Return (x, y) of the center of cell containing provided text 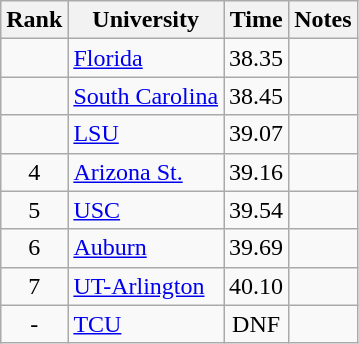
LSU (146, 134)
40.10 (256, 286)
39.07 (256, 134)
- (34, 324)
38.45 (256, 96)
University (146, 20)
TCU (146, 324)
South Carolina (146, 96)
38.35 (256, 58)
4 (34, 172)
39.54 (256, 210)
DNF (256, 324)
Rank (34, 20)
Notes (323, 20)
39.69 (256, 248)
USC (146, 210)
Auburn (146, 248)
39.16 (256, 172)
Time (256, 20)
Florida (146, 58)
Arizona St. (146, 172)
7 (34, 286)
6 (34, 248)
5 (34, 210)
UT-Arlington (146, 286)
